Scan for the cell matching the given text and deliver its (x, y) coordinate at center. 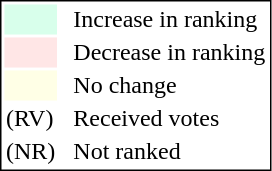
Decrease in ranking (170, 53)
Increase in ranking (170, 19)
(NR) (30, 151)
No change (170, 85)
Not ranked (170, 151)
Received votes (170, 119)
(RV) (30, 119)
